Find where the given text appears and provide that cell's center as (x, y) coordinate. 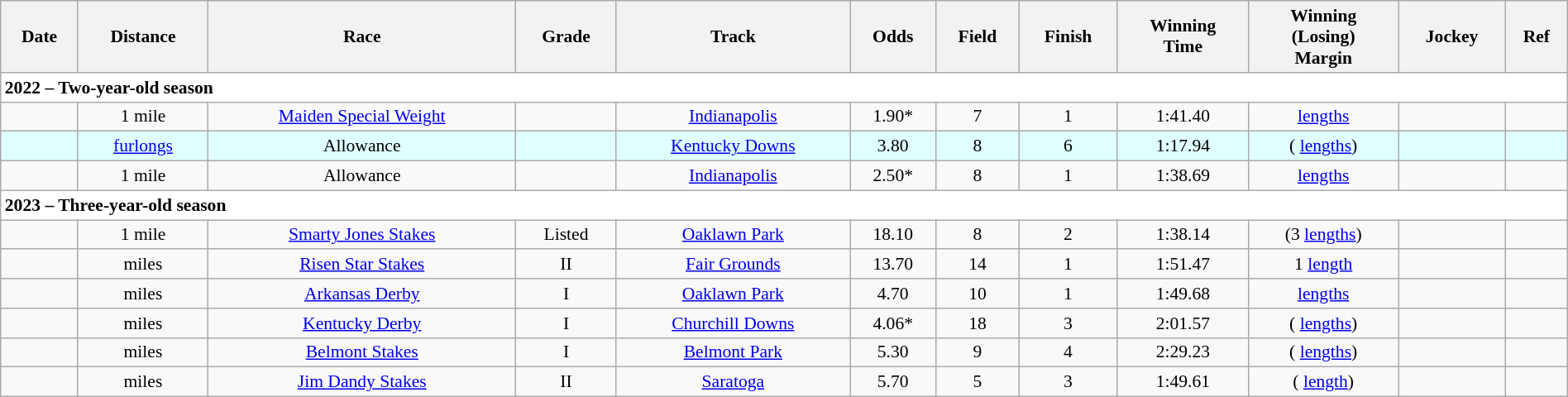
( length) (1323, 382)
WinningTime (1183, 36)
1:49.61 (1183, 382)
14 (978, 265)
Smarty Jones Stakes (362, 235)
1 length (1323, 265)
furlongs (142, 146)
Kentucky Downs (733, 146)
Risen Star Stakes (362, 265)
Field (978, 36)
9 (978, 352)
Track (733, 36)
1:38.69 (1183, 176)
Finish (1068, 36)
2:01.57 (1183, 323)
1:38.14 (1183, 235)
7 (978, 117)
10 (978, 294)
Maiden Special Weight (362, 117)
Distance (142, 36)
5.30 (893, 352)
13.70 (893, 265)
1:41.40 (1183, 117)
Date (40, 36)
2023 – Three-year-old season (784, 205)
Grade (566, 36)
Odds (893, 36)
Race (362, 36)
4.06* (893, 323)
1:51.47 (1183, 265)
1.90* (893, 117)
Ref (1537, 36)
18.10 (893, 235)
Belmont Stakes (362, 352)
Jockey (1452, 36)
5.70 (893, 382)
Fair Grounds (733, 265)
(3 lengths) (1323, 235)
Jim Dandy Stakes (362, 382)
Kentucky Derby (362, 323)
18 (978, 323)
2022 – Two-year-old season (784, 88)
2.50* (893, 176)
4.70 (893, 294)
Belmont Park (733, 352)
6 (1068, 146)
3.80 (893, 146)
Arkansas Derby (362, 294)
Saratoga (733, 382)
1:17.94 (1183, 146)
2:29.23 (1183, 352)
4 (1068, 352)
2 (1068, 235)
Winning(Losing)Margin (1323, 36)
Churchill Downs (733, 323)
Listed (566, 235)
1:49.68 (1183, 294)
5 (978, 382)
